Capture the cell that displays the provided text and extract its (X, Y) central coordinate. 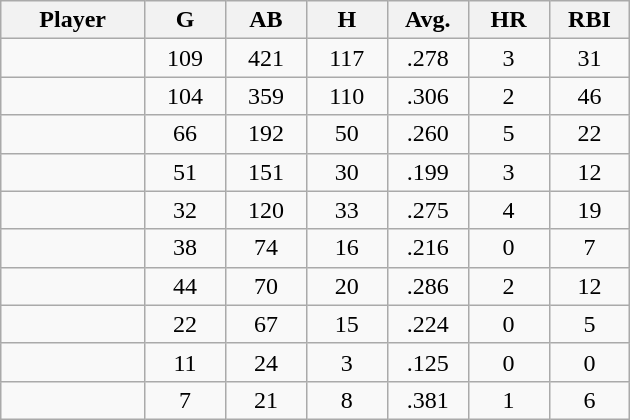
117 (346, 58)
359 (266, 96)
6 (590, 400)
20 (346, 286)
44 (186, 286)
21 (266, 400)
4 (508, 210)
31 (590, 58)
66 (186, 134)
151 (266, 172)
.260 (428, 134)
30 (346, 172)
11 (186, 362)
51 (186, 172)
H (346, 20)
16 (346, 248)
RBI (590, 20)
24 (266, 362)
67 (266, 324)
.275 (428, 210)
.286 (428, 286)
50 (346, 134)
70 (266, 286)
33 (346, 210)
192 (266, 134)
.224 (428, 324)
.216 (428, 248)
Avg. (428, 20)
110 (346, 96)
.381 (428, 400)
19 (590, 210)
1 (508, 400)
.199 (428, 172)
74 (266, 248)
421 (266, 58)
.278 (428, 58)
HR (508, 20)
15 (346, 324)
Player (73, 20)
.125 (428, 362)
8 (346, 400)
AB (266, 20)
.306 (428, 96)
46 (590, 96)
120 (266, 210)
32 (186, 210)
104 (186, 96)
G (186, 20)
109 (186, 58)
38 (186, 248)
